Find where the given text appears and provide that cell's center as (X, Y) coordinate. 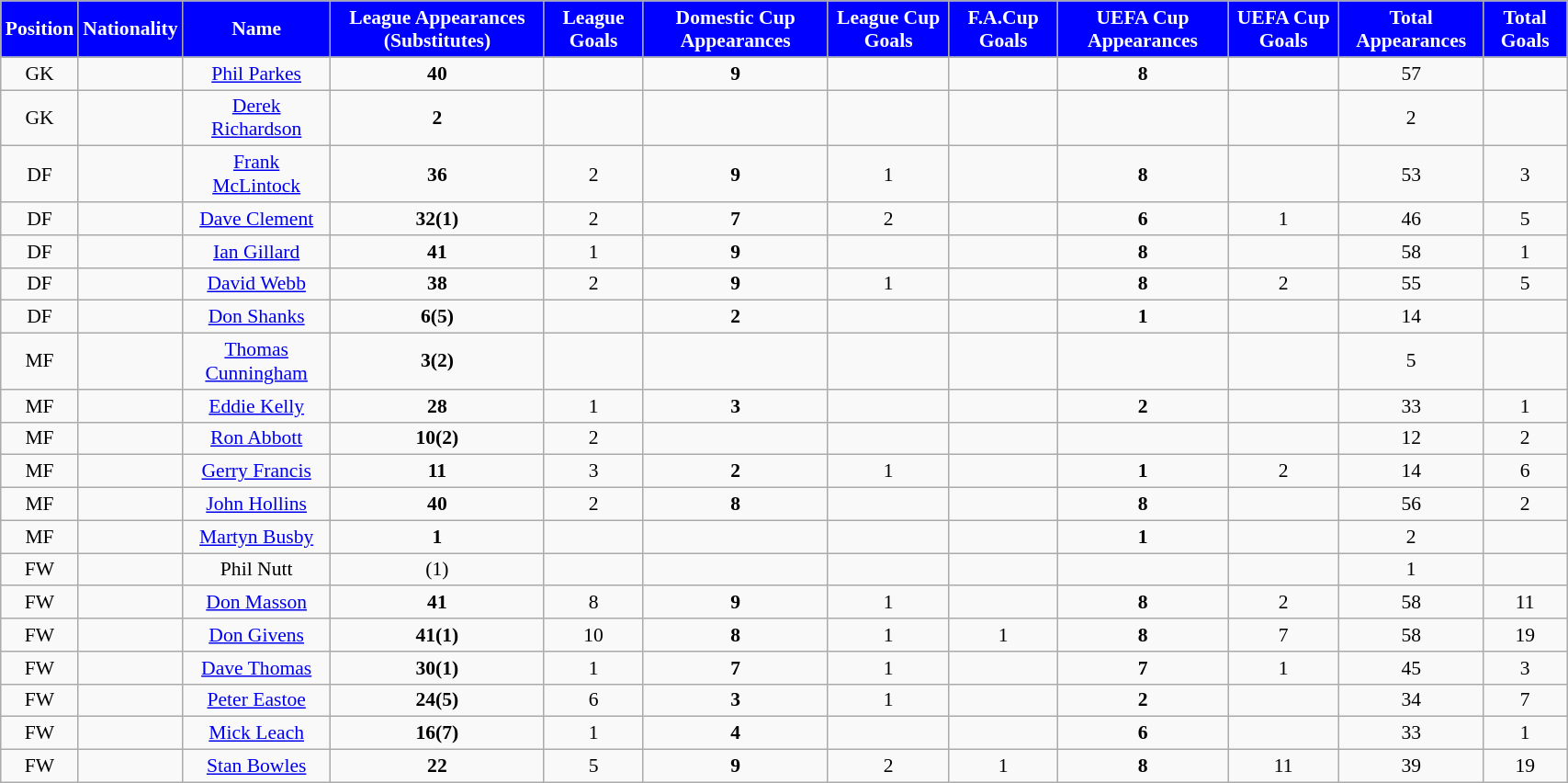
Derek Richardson (257, 118)
3(2) (437, 362)
John Hollins (257, 505)
Don Masson (257, 603)
Stan Bowles (257, 766)
UEFA Cup Appearances (1143, 29)
Domestic Cup Appearances (735, 29)
Phil Parkes (257, 74)
36 (437, 175)
28 (437, 406)
F.A.Cup Goals (1003, 29)
Peter Eastoe (257, 700)
10 (593, 635)
Gerry Francis (257, 471)
55 (1411, 284)
6(5) (437, 317)
Total Appearances (1411, 29)
Dave Thomas (257, 668)
32(1) (437, 219)
Eddie Kelly (257, 406)
Don Shanks (257, 317)
41(1) (437, 635)
Position (39, 29)
46 (1411, 219)
24(5) (437, 700)
Thomas Cunningham (257, 362)
Ian Gillard (257, 252)
Don Givens (257, 635)
League Cup Goals (888, 29)
Total Goals (1525, 29)
56 (1411, 505)
12 (1411, 438)
Mick Leach (257, 733)
UEFA Cup Goals (1284, 29)
39 (1411, 766)
10(2) (437, 438)
Frank McLintock (257, 175)
34 (1411, 700)
Ron Abbott (257, 438)
(1) (437, 570)
45 (1411, 668)
38 (437, 284)
22 (437, 766)
League Goals (593, 29)
16(7) (437, 733)
53 (1411, 175)
57 (1411, 74)
David Webb (257, 284)
4 (735, 733)
Phil Nutt (257, 570)
Nationality (130, 29)
30(1) (437, 668)
Name (257, 29)
Dave Clement (257, 219)
League Appearances (Substitutes) (437, 29)
Martyn Busby (257, 537)
